Output the (X, Y) coordinate of the center of the cell containing the given text.  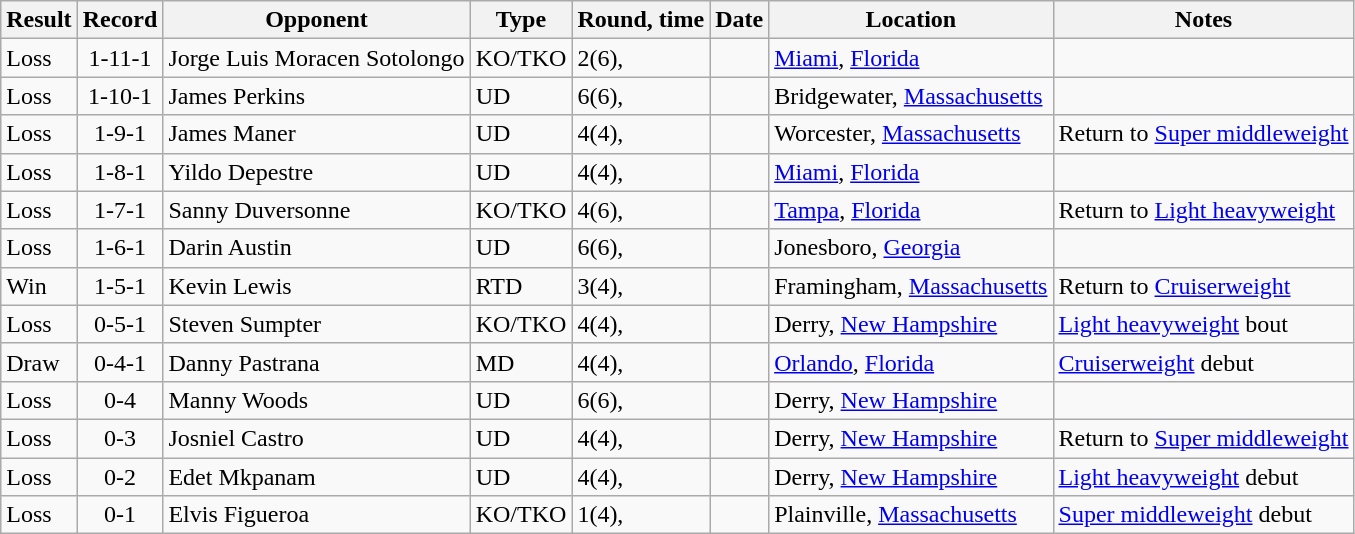
Result (39, 20)
1-11-1 (120, 58)
Round, time (641, 20)
Edet Mkpanam (316, 477)
1-6-1 (120, 248)
RTD (521, 286)
1-9-1 (120, 134)
0-2 (120, 477)
Light heavyweight bout (1204, 324)
0-5-1 (120, 324)
2(6), (641, 58)
Jonesboro, Georgia (911, 248)
Framingham, Massachusetts (911, 286)
1-10-1 (120, 96)
Bridgewater, Massachusetts (911, 96)
3(4), (641, 286)
Return to Light heavyweight (1204, 210)
Yildo Depestre (316, 172)
Jorge Luis Moracen Sotolongo (316, 58)
James Maner (316, 134)
Notes (1204, 20)
Super middleweight debut (1204, 515)
1-8-1 (120, 172)
1-5-1 (120, 286)
1-7-1 (120, 210)
Manny Woods (316, 400)
Kevin Lewis (316, 286)
Tampa, Florida (911, 210)
Josniel Castro (316, 438)
James Perkins (316, 96)
Danny Pastrana (316, 362)
Win (39, 286)
4(6), (641, 210)
Darin Austin (316, 248)
Draw (39, 362)
Steven Sumpter (316, 324)
Sanny Duversonne (316, 210)
Worcester, Massachusetts (911, 134)
0-1 (120, 515)
0-4-1 (120, 362)
0-3 (120, 438)
Elvis Figueroa (316, 515)
Record (120, 20)
Location (911, 20)
Plainville, Massachusetts (911, 515)
MD (521, 362)
Light heavyweight debut (1204, 477)
Return to Cruiserweight (1204, 286)
0-4 (120, 400)
Date (740, 20)
Orlando, Florida (911, 362)
Opponent (316, 20)
1(4), (641, 515)
Type (521, 20)
Cruiserweight debut (1204, 362)
